Capture the cell that displays the provided text and extract its [X, Y] central coordinate. 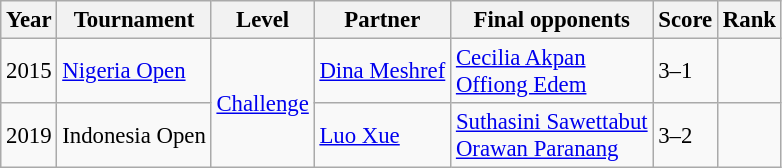
Indonesia Open [134, 136]
Rank [750, 20]
Cecilia AkpanOffiong Edem [552, 72]
3–1 [686, 72]
Challenge [262, 104]
Final opponents [552, 20]
Score [686, 20]
3–2 [686, 136]
Suthasini SawettabutOrawan Paranang [552, 136]
2015 [29, 72]
Luo Xue [382, 136]
Partner [382, 20]
2019 [29, 136]
Level [262, 20]
Dina Meshref [382, 72]
Year [29, 20]
Tournament [134, 20]
Nigeria Open [134, 72]
